Pinpoint the cell where the given text exists, returning its (X, Y) midpoint coordinate. 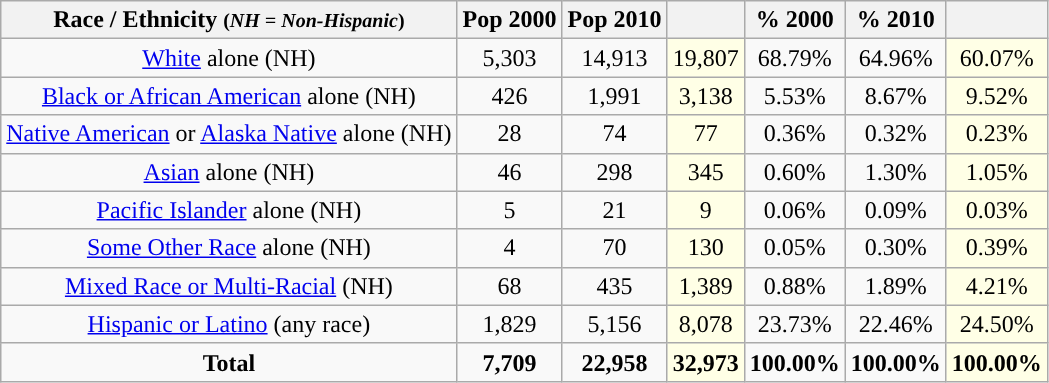
0.23% (996, 134)
0.05% (794, 248)
% 2000 (794, 20)
1,991 (614, 96)
130 (706, 248)
1,389 (706, 286)
23.73% (794, 324)
345 (706, 172)
9 (706, 210)
0.30% (896, 248)
Black or African American alone (NH) (229, 96)
22.46% (896, 324)
5.53% (794, 96)
3,138 (706, 96)
68.79% (794, 58)
5 (510, 210)
70 (614, 248)
0.03% (996, 210)
0.88% (794, 286)
Some Other Race alone (NH) (229, 248)
5,303 (510, 58)
White alone (NH) (229, 58)
22,958 (614, 362)
5,156 (614, 324)
4.21% (996, 286)
Pop 2010 (614, 20)
19,807 (706, 58)
46 (510, 172)
0.36% (794, 134)
298 (614, 172)
Total (229, 362)
Race / Ethnicity (NH = Non-Hispanic) (229, 20)
0.06% (794, 210)
4 (510, 248)
0.39% (996, 248)
1,829 (510, 324)
68 (510, 286)
64.96% (896, 58)
Pop 2000 (510, 20)
24.50% (996, 324)
1.89% (896, 286)
60.07% (996, 58)
426 (510, 96)
0.32% (896, 134)
435 (614, 286)
Native American or Alaska Native alone (NH) (229, 134)
8,078 (706, 324)
8.67% (896, 96)
28 (510, 134)
74 (614, 134)
32,973 (706, 362)
Mixed Race or Multi-Racial (NH) (229, 286)
1.30% (896, 172)
Asian alone (NH) (229, 172)
0.60% (794, 172)
0.09% (896, 210)
21 (614, 210)
77 (706, 134)
Pacific Islander alone (NH) (229, 210)
7,709 (510, 362)
% 2010 (896, 20)
Hispanic or Latino (any race) (229, 324)
9.52% (996, 96)
1.05% (996, 172)
14,913 (614, 58)
